Capture the cell that displays the provided text and extract its [X, Y] central coordinate. 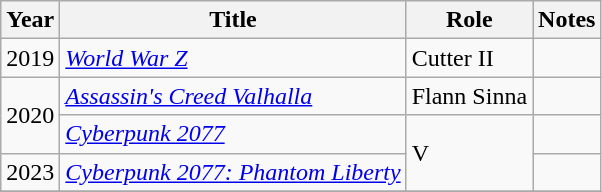
Cyberpunk 2077: Phantom Liberty [233, 172]
Role [469, 20]
Cyberpunk 2077 [233, 134]
Year [30, 20]
Flann Sinna [469, 96]
Notes [567, 20]
World War Z [233, 58]
2019 [30, 58]
2020 [30, 115]
Title [233, 20]
V [469, 153]
Cutter II [469, 58]
2023 [30, 172]
Assassin's Creed Valhalla [233, 96]
